Extract the [x, y] coordinate from the center of the cell holding the provided text.  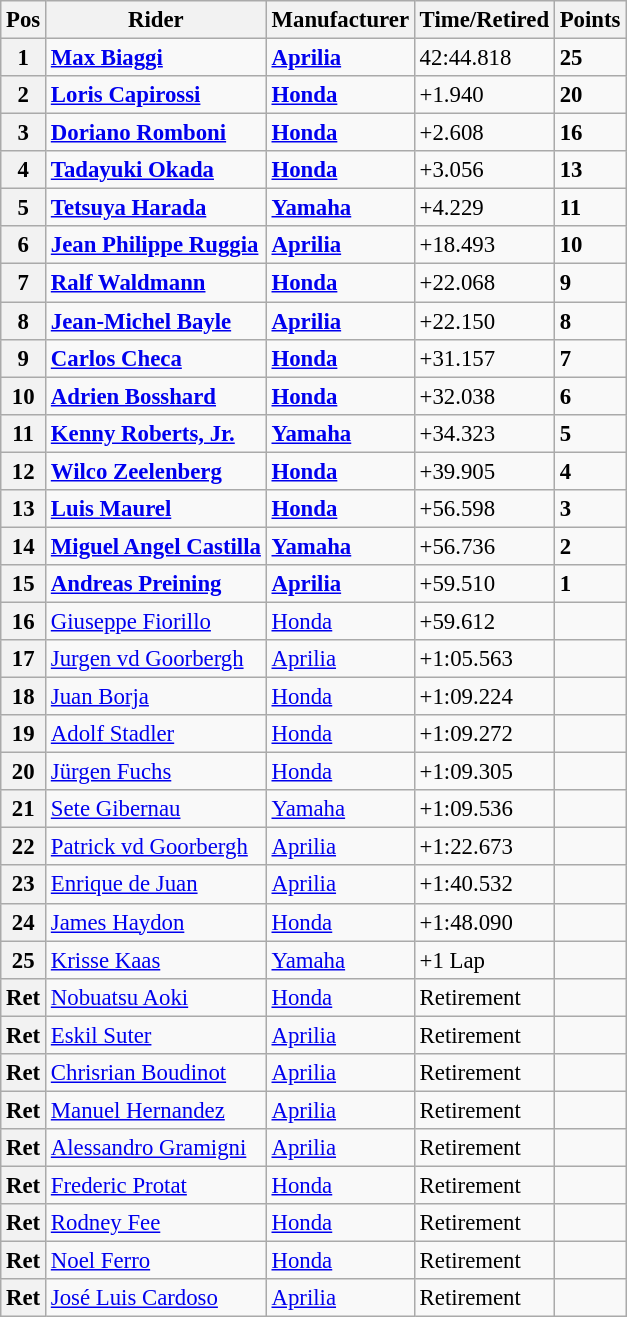
23 [24, 885]
+1.940 [484, 95]
Carlos Checa [156, 358]
+1:48.090 [484, 922]
14 [24, 546]
24 [24, 922]
+4.229 [484, 208]
Max Biaggi [156, 58]
Wilco Zeelenberg [156, 471]
+31.157 [484, 358]
Kenny Roberts, Jr. [156, 433]
Miguel Angel Castilla [156, 546]
17 [24, 659]
Adolf Stadler [156, 734]
Sete Gibernau [156, 809]
Patrick vd Goorbergh [156, 847]
42:44.818 [484, 58]
Ralf Waldmann [156, 283]
+1:09.272 [484, 734]
+22.150 [484, 321]
Rider [156, 20]
+59.612 [484, 621]
Manuel Hernandez [156, 1110]
Jean-Michel Bayle [156, 321]
+34.323 [484, 433]
James Haydon [156, 922]
Nobuatsu Aoki [156, 997]
+56.598 [484, 509]
José Luis Cardoso [156, 1298]
Adrien Bosshard [156, 396]
+1:40.532 [484, 885]
Noel Ferro [156, 1261]
19 [24, 734]
+1:09.305 [484, 772]
21 [24, 809]
+1:09.224 [484, 697]
Eskil Suter [156, 1035]
+32.038 [484, 396]
+59.510 [484, 584]
+1:09.536 [484, 809]
18 [24, 697]
15 [24, 584]
+1:05.563 [484, 659]
Chrisrian Boudinot [156, 1073]
Giuseppe Fiorillo [156, 621]
Krisse Kaas [156, 960]
Jurgen vd Goorbergh [156, 659]
Tadayuki Okada [156, 170]
+39.905 [484, 471]
Rodney Fee [156, 1223]
+1:22.673 [484, 847]
Tetsuya Harada [156, 208]
Alessandro Gramigni [156, 1148]
Doriano Romboni [156, 133]
+22.068 [484, 283]
+1 Lap [484, 960]
Jürgen Fuchs [156, 772]
22 [24, 847]
Loris Capirossi [156, 95]
Pos [24, 20]
Juan Borja [156, 697]
Frederic Protat [156, 1185]
Jean Philippe Ruggia [156, 245]
Enrique de Juan [156, 885]
+56.736 [484, 546]
Manufacturer [340, 20]
Luis Maurel [156, 509]
Andreas Preining [156, 584]
Time/Retired [484, 20]
+18.493 [484, 245]
+3.056 [484, 170]
Points [590, 20]
+2.608 [484, 133]
12 [24, 471]
